Locate the cell with the specified text and output its (X, Y) center coordinate. 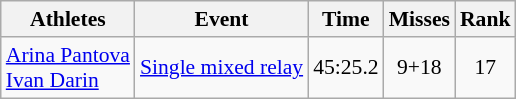
Time (346, 19)
9+18 (420, 68)
Misses (420, 19)
Athletes (68, 19)
Single mixed relay (222, 68)
Rank (486, 19)
Arina PantovaIvan Darin (68, 68)
Event (222, 19)
45:25.2 (346, 68)
17 (486, 68)
